Search for the cell housing the specified text and yield its [X, Y] center coordinate. 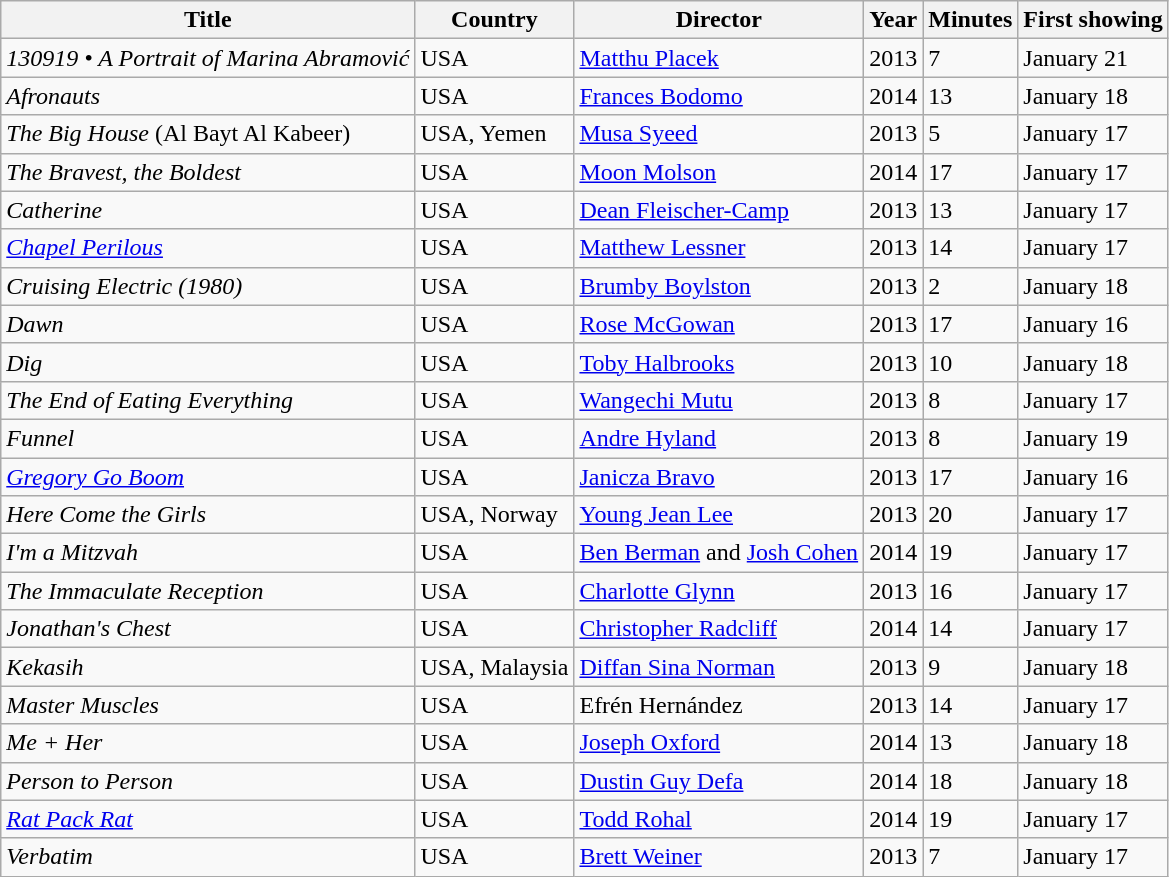
5 [970, 134]
Master Muscles [208, 705]
Matthew Lessner [719, 248]
USA, Yemen [494, 134]
Afronauts [208, 96]
9 [970, 667]
Country [494, 20]
Minutes [970, 20]
Funnel [208, 438]
Charlotte Glynn [719, 591]
Dig [208, 362]
Title [208, 20]
Todd Rohal [719, 819]
The Bravest, the Boldest [208, 172]
Wangechi Mutu [719, 400]
Efrén Hernández [719, 705]
Me + Her [208, 743]
Musa Syeed [719, 134]
10 [970, 362]
Andre Hyland [719, 438]
Moon Molson [719, 172]
2 [970, 286]
The Big House (Al Bayt Al Kabeer) [208, 134]
Kekasih [208, 667]
Diffan Sina Norman [719, 667]
Dean Fleischer-Camp [719, 210]
Dawn [208, 324]
January 21 [1093, 58]
20 [970, 515]
Young Jean Lee [719, 515]
The End of Eating Everything [208, 400]
First showing [1093, 20]
Ben Berman and Josh Cohen [719, 553]
Matthu Placek [719, 58]
Christopher Radcliff [719, 629]
Brett Weiner [719, 857]
The Immaculate Reception [208, 591]
16 [970, 591]
Cruising Electric (1980) [208, 286]
130919 • A Portrait of Marina Abramović [208, 58]
Catherine [208, 210]
Jonathan's Chest [208, 629]
Toby Halbrooks [719, 362]
Director [719, 20]
18 [970, 781]
Janicza Bravo [719, 477]
Frances Bodomo [719, 96]
I'm a Mitzvah [208, 553]
USA, Norway [494, 515]
Dustin Guy Defa [719, 781]
Chapel Perilous [208, 248]
USA, Malaysia [494, 667]
Gregory Go Boom [208, 477]
January 19 [1093, 438]
Joseph Oxford [719, 743]
Year [894, 20]
Here Come the Girls [208, 515]
Rat Pack Rat [208, 819]
Verbatim [208, 857]
Rose McGowan [719, 324]
Person to Person [208, 781]
Brumby Boylston [719, 286]
